Provide the (X, Y) coordinate of the cell's center where the given text is located.  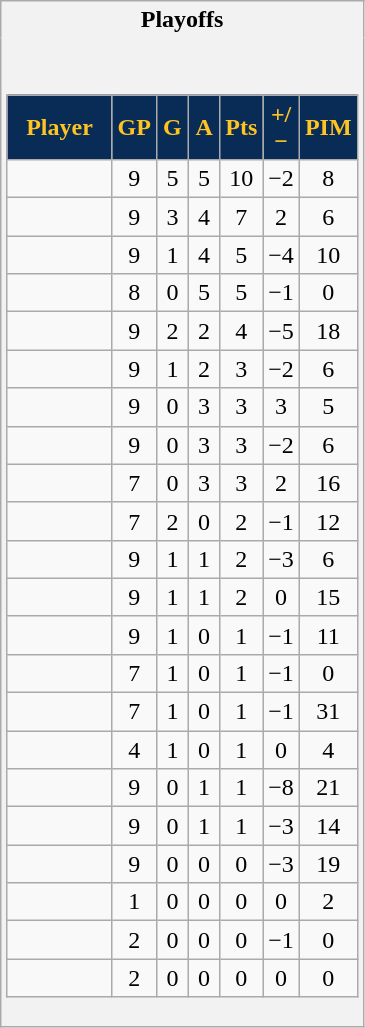
Player (60, 128)
19 (328, 864)
11 (328, 635)
31 (328, 712)
+/− (282, 128)
−4 (282, 255)
12 (328, 521)
18 (328, 331)
Pts (242, 128)
Playoffs (182, 20)
14 (328, 826)
G (172, 128)
16 (328, 483)
21 (328, 788)
A (204, 128)
−5 (282, 331)
15 (328, 597)
PIM (328, 128)
−8 (282, 788)
GP (134, 128)
